Return the (x, y) coordinate for the center point of the cell that contains the specified text.  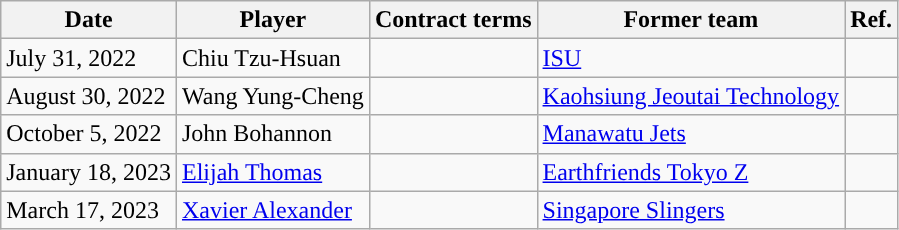
Player (272, 20)
Manawatu Jets (691, 134)
Ref. (872, 20)
January 18, 2023 (89, 172)
Date (89, 20)
Xavier Alexander (272, 210)
Singapore Slingers (691, 210)
March 17, 2023 (89, 210)
July 31, 2022 (89, 58)
Former team (691, 20)
Contract terms (453, 20)
John Bohannon (272, 134)
Wang Yung-Cheng (272, 96)
Earthfriends Tokyo Z (691, 172)
August 30, 2022 (89, 96)
October 5, 2022 (89, 134)
ISU (691, 58)
Kaohsiung Jeoutai Technology (691, 96)
Elijah Thomas (272, 172)
Chiu Tzu-Hsuan (272, 58)
